Return the (X, Y) coordinate for the center point of the cell that contains the specified text.  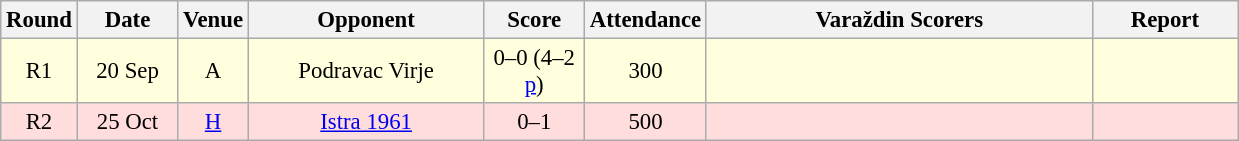
R1 (39, 72)
Opponent (366, 20)
Podravac Virje (366, 72)
Round (39, 20)
20 Sep (128, 72)
R2 (39, 122)
Varaždin Scorers (899, 20)
Score (534, 20)
Date (128, 20)
0–1 (534, 122)
A (214, 72)
Venue (214, 20)
H (214, 122)
Attendance (646, 20)
500 (646, 122)
0–0 (4–2 p) (534, 72)
Istra 1961 (366, 122)
300 (646, 72)
Report (1165, 20)
25 Oct (128, 122)
